Output the [x, y] coordinate of the center of the cell containing the given text.  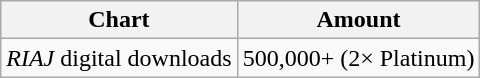
RIAJ digital downloads [119, 58]
Chart [119, 20]
Amount [358, 20]
500,000+ (2× Platinum) [358, 58]
